Output the (x, y) coordinate of the center of the cell containing the given text.  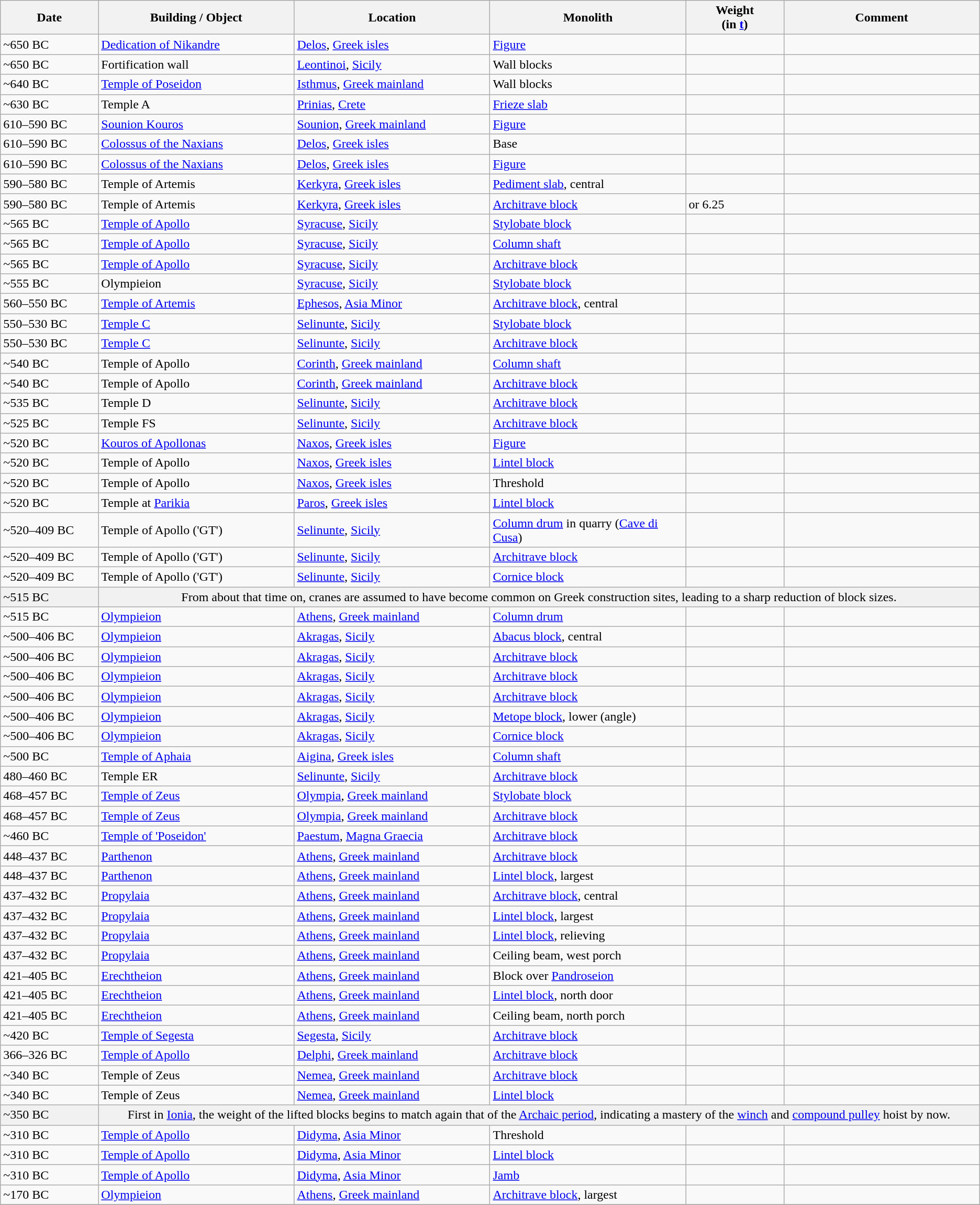
Frieze slab (588, 104)
~420 BC (49, 1035)
~630 BC (49, 104)
Column drum (588, 617)
Column drum in quarry (Cave di Cusa) (588, 530)
Isthmus, Greek mainland (392, 84)
Temple of 'Poseidon' (196, 836)
~350 BC (49, 1115)
or 6.25 (735, 204)
~500 BC (49, 756)
Leontinoi, Sicily (392, 64)
~460 BC (49, 836)
Temple of Aphaia (196, 756)
Delphi, Greek mainland (392, 1055)
Kouros of Apollonas (196, 443)
~170 BC (49, 1195)
Temple A (196, 104)
Monolith (588, 18)
Aigina, Greek isles (392, 756)
Paestum, Magna Graecia (392, 836)
Jamb (588, 1175)
Pediment slab, central (588, 184)
Temple D (196, 403)
Sounion Kouros (196, 124)
Ephesos, Asia Minor (392, 304)
Metope block, lower (angle) (588, 716)
~555 BC (49, 284)
Paros, Greek isles (392, 503)
Building / Object (196, 18)
Temple ER (196, 776)
Comment (882, 18)
Sounion, Greek mainland (392, 124)
Abacus block, central (588, 637)
Weight (in t) (735, 18)
Base (588, 144)
~535 BC (49, 403)
Lintel block, relieving (588, 936)
Architrave block, largest (588, 1195)
Temple of Segesta (196, 1035)
Block over Pandroseion (588, 976)
Temple at Parikia (196, 503)
Prinias, Crete (392, 104)
Temple of Poseidon (196, 84)
366–326 BC (49, 1055)
Ceiling beam, west porch (588, 956)
Fortification wall (196, 64)
480–460 BC (49, 776)
~640 BC (49, 84)
Ceiling beam, north porch (588, 1015)
Location (392, 18)
Date (49, 18)
From about that time on, cranes are assumed to have become common on Greek construction sites, leading to a sharp reduction of block sizes. (539, 596)
Lintel block, north door (588, 996)
Dedication of Nikandre (196, 45)
Segesta, Sicily (392, 1035)
Temple FS (196, 423)
~525 BC (49, 423)
560–550 BC (49, 304)
